Detect which cell encompasses the target text, then output its (X, Y) center coordinate. 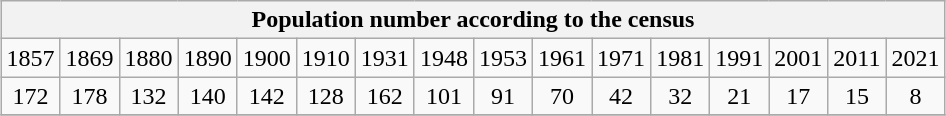
Population number according to the census (473, 20)
1869 (90, 58)
142 (266, 96)
1857 (30, 58)
70 (562, 96)
132 (148, 96)
178 (90, 96)
1910 (326, 58)
1931 (384, 58)
140 (208, 96)
1890 (208, 58)
42 (622, 96)
101 (444, 96)
172 (30, 96)
1953 (502, 58)
2011 (857, 58)
2021 (916, 58)
1981 (680, 58)
162 (384, 96)
128 (326, 96)
15 (857, 96)
1948 (444, 58)
1880 (148, 58)
1961 (562, 58)
1991 (740, 58)
32 (680, 96)
1971 (622, 58)
17 (798, 96)
8 (916, 96)
2001 (798, 58)
1900 (266, 58)
91 (502, 96)
21 (740, 96)
